Locate the cell with the specified text and output its [X, Y] center coordinate. 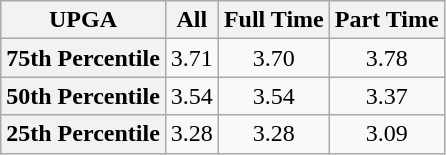
Part Time [386, 20]
50th Percentile [84, 96]
UPGA [84, 20]
3.78 [386, 58]
75th Percentile [84, 58]
3.71 [192, 58]
Full Time [274, 20]
3.37 [386, 96]
25th Percentile [84, 134]
All [192, 20]
3.09 [386, 134]
3.70 [274, 58]
